From the cell containing the given text, extract its center point as (X, Y) coordinate. 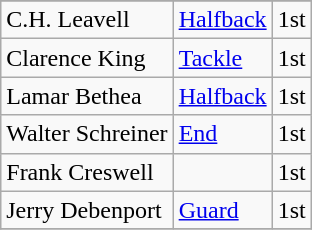
C.H. Leavell (87, 20)
End (222, 134)
Frank Creswell (87, 172)
Guard (222, 210)
Walter Schreiner (87, 134)
Tackle (222, 58)
Clarence King (87, 58)
Lamar Bethea (87, 96)
Jerry Debenport (87, 210)
